Determine the (X, Y) coordinate at the center of the cell enclosing the given text.  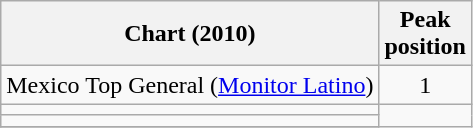
Peakposition (425, 34)
Chart (2010) (190, 34)
Mexico Top General (Monitor Latino) (190, 85)
1 (425, 85)
